For the text-containing cell, return its midpoint in (X, Y) coordinate format. 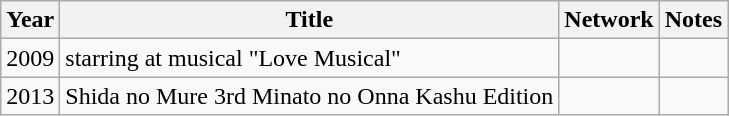
Year (30, 20)
Shida no Mure 3rd Minato no Onna Kashu Edition (310, 96)
Network (609, 20)
2009 (30, 58)
Title (310, 20)
2013 (30, 96)
starring at musical "Love Musical" (310, 58)
Notes (693, 20)
